For the text-containing cell, return its midpoint in [X, Y] coordinate format. 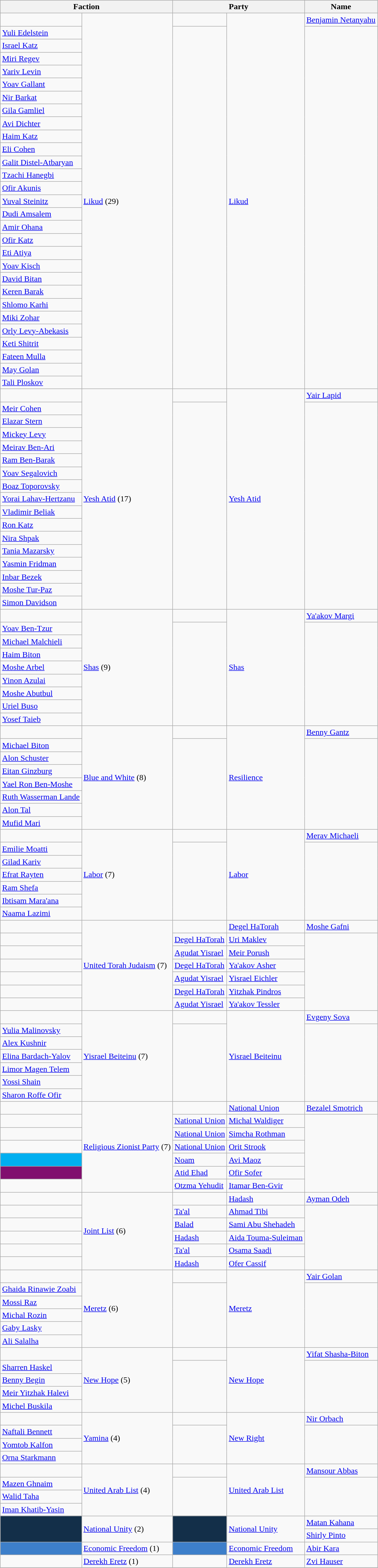
Eli Cohen [41, 149]
Michal Waldiger [265, 1121]
Ofir Sofer [265, 1173]
Benny Begin [41, 1380]
United Torah Judaism (7) [127, 965]
United Arab List [265, 1490]
Moshe Arbel [41, 667]
Sami Abu Shehadeh [265, 1225]
Atid Ehad [200, 1173]
Gilad Kariv [41, 862]
Mossi Raz [41, 1302]
Derekh Eretz (1) [127, 1561]
Nir Barkat [41, 97]
Galit Distel-Atbaryan [41, 162]
Yorai Lahav-Hertzanu [41, 499]
Michal Rozin [41, 1315]
Moshe Gafni [341, 926]
Shlomo Karhi [41, 305]
Ali Salalha [41, 1341]
Ofer Cassif [265, 1263]
Tali Ploskov [41, 383]
Yasmin Fridman [41, 564]
Likud [265, 201]
Orna Starkmann [41, 1458]
Resilience [265, 777]
Ghaida Rinawie Zoabi [41, 1289]
Ibtisam Mara'ana [41, 901]
Economic Freedom [265, 1548]
Nir Orbach [341, 1419]
Simcha Rothman [265, 1134]
Meretz (6) [127, 1309]
Orly Levy-Abekasis [41, 330]
Mickey Levy [41, 434]
Bezalel Smotrich [341, 1108]
Economic Freedom (1) [127, 1548]
Yisrael Beiteinu [265, 1056]
Amir Ohana [41, 227]
Yulia Malinovsky [41, 1030]
Likud (29) [127, 201]
Yesh Atid (17) [127, 499]
Ya'akov Tessler [265, 1004]
Yomtob Kalfon [41, 1445]
Ofir Akunis [41, 188]
Labor (7) [127, 875]
Sharren Haskel [41, 1367]
Vladimir Beliak [41, 512]
Osama Saadi [265, 1250]
National Unity (2) [127, 1529]
Keren Barak [41, 292]
Benny Gantz [341, 732]
Yosef Taieb [41, 719]
Limor Magen Telem [41, 1069]
Gaby Lasky [41, 1328]
Elazar Stern [41, 421]
Meir Porush [265, 952]
Matan Kahana [341, 1522]
Walid Taha [41, 1497]
Orit Strook [265, 1147]
Sharon Roffe Ofir [41, 1095]
Blue and White (8) [127, 777]
Alon Schuster [41, 758]
Meretz [265, 1309]
Labor [265, 875]
Joint List (6) [127, 1231]
Yoav Gallant [41, 84]
Zvi Hauser [341, 1561]
Shas (9) [127, 668]
Merav Michaeli [341, 836]
Ahmad Tibi [265, 1212]
Ya'akov Asher [265, 965]
Noam [200, 1160]
Yariv Levin [41, 71]
Tzachi Hanegbi [41, 175]
Yesh Atid [265, 499]
Mufid Mari [41, 823]
Haim Biton [41, 654]
Ofir Katz [41, 240]
Mazen Ghnaim [41, 1484]
Avi Maoz [265, 1160]
Name [341, 7]
Ram Shefa [41, 888]
Otzma Yehudit [200, 1185]
Yuli Edelstein [41, 33]
Uriel Buso [41, 706]
New Right [265, 1438]
Avi Dichter [41, 123]
Iman Khatib-Yasin [41, 1509]
Fateen Mulla [41, 356]
Emilie Moatti [41, 849]
Mansour Abbas [341, 1471]
Gila Gamliel [41, 110]
Elina Bardach-Yalov [41, 1056]
Michael Biton [41, 745]
Efrat Rayten [41, 875]
Keti Shitrit [41, 343]
Inbar Bezek [41, 577]
Religious Zionist Party (7) [127, 1147]
Yair Golan [341, 1276]
Yitzhak Pindros [265, 991]
Michael Malchieli [41, 642]
Yuval Steinitz [41, 201]
Ayman Odeh [341, 1198]
Boaz Toporovsky [41, 486]
Dudi Amsalem [41, 214]
Moshe Tur-Paz [41, 590]
Naftali Bennett [41, 1432]
Shirly Pinto [341, 1535]
Itamar Ben-Gvir [265, 1185]
Alex Kushnir [41, 1043]
Evgeny Sova [341, 1017]
New Hope [265, 1380]
Faction [86, 7]
Meir Yitzhak Halevi [41, 1393]
Miki Zohar [41, 318]
Meirav Ben-Ari [41, 447]
Nira Shpak [41, 538]
David Bitan [41, 279]
Benjamin Netanyahu [341, 20]
Yamina (4) [127, 1438]
Yisrael Eichler [265, 978]
Haim Katz [41, 136]
Yoav Ben-Tzur [41, 629]
Yoav Kisch [41, 266]
New Hope (5) [127, 1380]
Yinon Azulai [41, 680]
Uri Maklev [265, 939]
Shas [265, 668]
Derekh Eretz [265, 1561]
Yael Ron Ben-Moshe [41, 784]
United Arab List (4) [127, 1490]
Yifat Shasha-Biton [341, 1354]
Israel Katz [41, 46]
Balad [200, 1225]
Ram Ben-Barak [41, 460]
Naama Lazimi [41, 914]
Yair Lapid [341, 395]
Eitan Ginzburg [41, 771]
Michel Buskila [41, 1406]
Meir Cohen [41, 408]
Moshe Abutbul [41, 693]
Party [239, 7]
Ruth Wasserman Lande [41, 797]
Yisrael Beiteinu (7) [127, 1056]
Miri Regev [41, 59]
National Unity [265, 1529]
Ya'akov Margi [341, 616]
Yoav Segalovich [41, 473]
Ron Katz [41, 525]
Tania Mazarsky [41, 551]
May Golan [41, 369]
Abir Kara [341, 1548]
Alon Tal [41, 810]
Simon Davidson [41, 603]
Yossi Shain [41, 1082]
Eti Atiya [41, 253]
Aida Touma-Suleiman [265, 1238]
